Find where the given text appears and provide that cell's center as [x, y] coordinate. 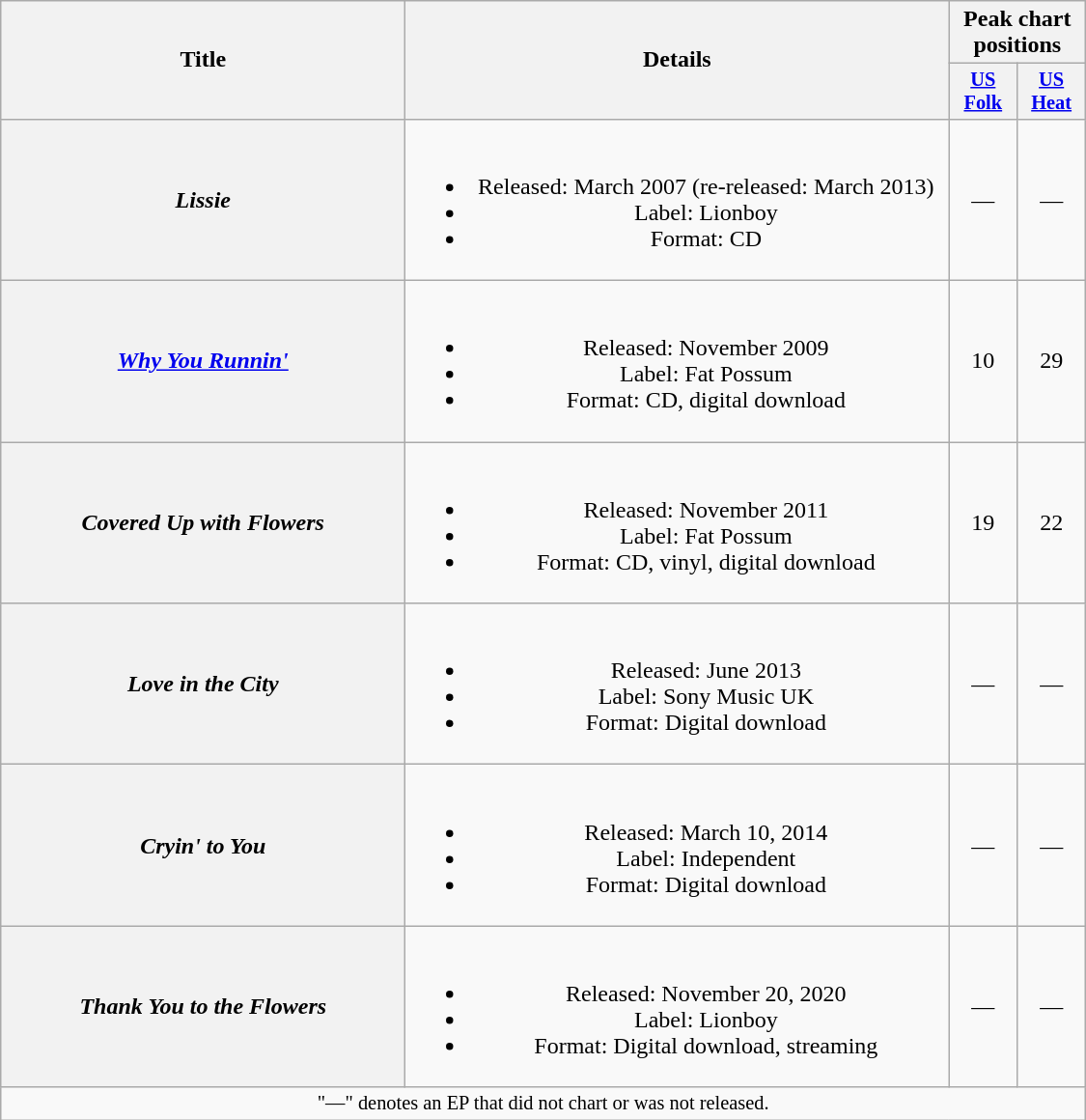
Peak chart positions [1017, 33]
19 [983, 523]
US Heat [1052, 92]
Why You Runnin' [203, 361]
Cryin' to You [203, 846]
Released: November 2009Label: Fat PossumFormat: CD, digital download [678, 361]
Released: March 2007 (re-released: March 2013)Label: LionboyFormat: CD [678, 199]
"—" denotes an EP that did not chart or was not released. [543, 1104]
Love in the City [203, 684]
Details [678, 60]
10 [983, 361]
US Folk [983, 92]
Released: November 20, 2020Label: LionboyFormat: Digital download, streaming [678, 1006]
29 [1052, 361]
Lissie [203, 199]
Thank You to the Flowers [203, 1006]
Released: March 10, 2014Label: IndependentFormat: Digital download [678, 846]
Released: June 2013Label: Sony Music UKFormat: Digital download [678, 684]
22 [1052, 523]
Released: November 2011Label: Fat PossumFormat: CD, vinyl, digital download [678, 523]
Covered Up with Flowers [203, 523]
Title [203, 60]
